Provide the [X, Y] coordinate of the cell's center where the given text is located.  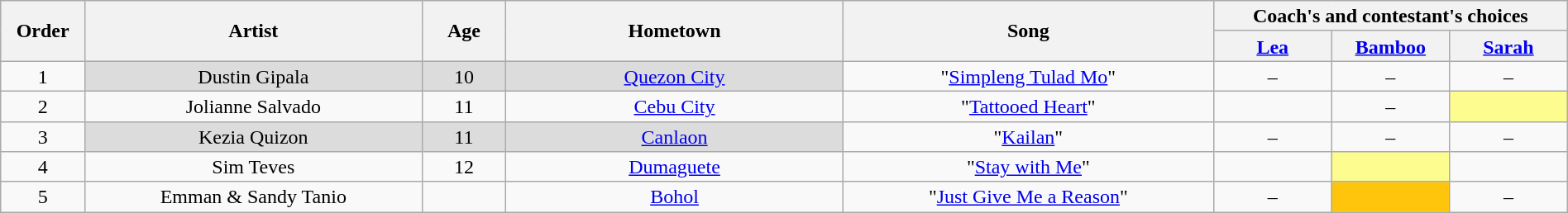
12 [464, 167]
Dumaguete [675, 167]
10 [464, 76]
3 [43, 137]
Dustin Gipala [253, 76]
Age [464, 31]
"Just Give Me a Reason" [1028, 196]
"Kailan" [1028, 137]
Sarah [1508, 46]
Canlaon [675, 137]
5 [43, 196]
Cebu City [675, 106]
Kezia Quizon [253, 137]
"Tattooed Heart" [1028, 106]
Lea [1272, 46]
Quezon City [675, 76]
Emman & Sandy Tanio [253, 196]
1 [43, 76]
Artist [253, 31]
Jolianne Salvado [253, 106]
Sim Teves [253, 167]
Song [1028, 31]
Hometown [675, 31]
Bamboo [1391, 46]
Coach's and contestant's choices [1390, 17]
2 [43, 106]
"Simpleng Tulad Mo" [1028, 76]
Order [43, 31]
"Stay with Me" [1028, 167]
4 [43, 167]
Bohol [675, 196]
